Return the [X, Y] coordinate for the center point of the cell that contains the specified text.  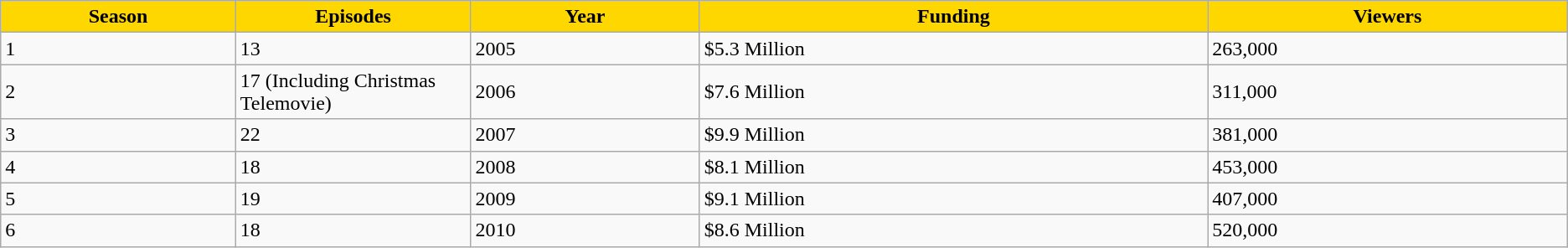
13 [353, 49]
453,000 [1388, 167]
407,000 [1388, 199]
2008 [585, 167]
520,000 [1388, 230]
2 [119, 92]
Year [585, 17]
2010 [585, 230]
2007 [585, 135]
4 [119, 167]
2006 [585, 92]
17 (Including Christmas Telemovie) [353, 92]
22 [353, 135]
Viewers [1388, 17]
$9.9 Million [953, 135]
381,000 [1388, 135]
$8.6 Million [953, 230]
$9.1 Million [953, 199]
6 [119, 230]
2009 [585, 199]
$7.6 Million [953, 92]
Episodes [353, 17]
Season [119, 17]
1 [119, 49]
$5.3 Million [953, 49]
19 [353, 199]
2005 [585, 49]
5 [119, 199]
3 [119, 135]
263,000 [1388, 49]
311,000 [1388, 92]
$8.1 Million [953, 167]
Funding [953, 17]
